Search for the cell housing the specified text and yield its (X, Y) center coordinate. 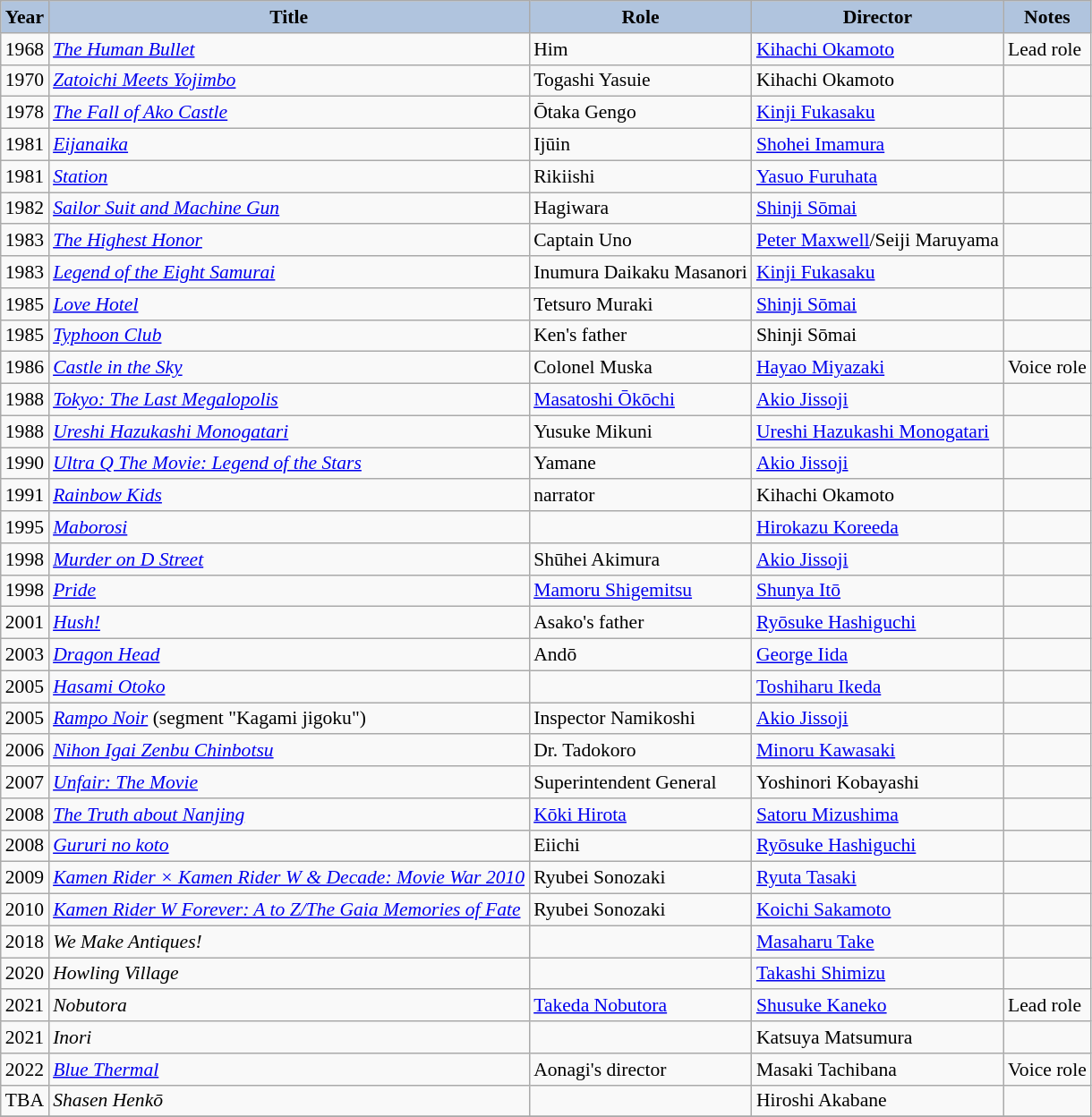
Year (25, 17)
Rainbow Kids (288, 496)
Yamane (641, 464)
Yusuke Mikuni (641, 431)
Tokyo: The Last Megalopolis (288, 400)
Shohei Imamura (877, 145)
Kōki Hirota (641, 814)
2006 (25, 751)
Castle in the Sky (288, 368)
Inspector Namikoshi (641, 719)
Hiroshi Akabane (877, 1101)
Ijūin (641, 145)
Takashi Shimizu (877, 974)
Dragon Head (288, 655)
Ultra Q The Movie: Legend of the Stars (288, 464)
Nihon Igai Zenbu Chinbotsu (288, 751)
Shunya Itō (877, 591)
Kamen Rider W Forever: A to Z/The Gaia Memories of Fate (288, 910)
Legend of the Eight Samurai (288, 272)
We Make Antiques! (288, 942)
Shasen Henkō (288, 1101)
1978 (25, 113)
Togashi Yasuie (641, 81)
1982 (25, 209)
Captain Uno (641, 241)
Rampo Noir (segment "Kagami jigoku") (288, 719)
Tetsuro Muraki (641, 304)
The Highest Honor (288, 241)
Gururi no koto (288, 846)
Hush! (288, 623)
1990 (25, 464)
Dr. Tadokoro (641, 751)
Notes (1047, 17)
1970 (25, 81)
Typhoon Club (288, 336)
Love Hotel (288, 304)
Hasami Otoko (288, 686)
Eijanaika (288, 145)
Minoru Kawasaki (877, 751)
2003 (25, 655)
TBA (25, 1101)
Masaki Tachibana (877, 1070)
Shusuke Kaneko (877, 1006)
Hagiwara (641, 209)
narrator (641, 496)
Hirokazu Koreeda (877, 527)
Takeda Nobutora (641, 1006)
2001 (25, 623)
George Iida (877, 655)
Ōtaka Gengo (641, 113)
The Fall of Ako Castle (288, 113)
Kamen Rider × Kamen Rider W & Decade: Movie War 2010 (288, 878)
Inumura Daikaku Masanori (641, 272)
Station (288, 176)
Pride (288, 591)
Unfair: The Movie (288, 782)
Murder on D Street (288, 559)
Andō (641, 655)
Toshiharu Ikeda (877, 686)
Him (641, 49)
Nobutora (288, 1006)
Colonel Muska (641, 368)
Title (288, 17)
Maborosi (288, 527)
Masaharu Take (877, 942)
Mamoru Shigemitsu (641, 591)
Ken's father (641, 336)
Satoru Mizushima (877, 814)
Eiichi (641, 846)
2010 (25, 910)
Inori (288, 1037)
Shūhei Akimura (641, 559)
Howling Village (288, 974)
2018 (25, 942)
Yoshinori Kobayashi (877, 782)
Role (641, 17)
Rikiishi (641, 176)
Ryuta Tasaki (877, 878)
2020 (25, 974)
1968 (25, 49)
The Truth about Nanjing (288, 814)
Hayao Miyazaki (877, 368)
2009 (25, 878)
1986 (25, 368)
The Human Bullet (288, 49)
Yasuo Furuhata (877, 176)
1995 (25, 527)
Aonagi's director (641, 1070)
2022 (25, 1070)
Koichi Sakamoto (877, 910)
Peter Maxwell/Seiji Maruyama (877, 241)
Director (877, 17)
Masatoshi Ōkōchi (641, 400)
2007 (25, 782)
Zatoichi Meets Yojimbo (288, 81)
Asako's father (641, 623)
Blue Thermal (288, 1070)
Superintendent General (641, 782)
Sailor Suit and Machine Gun (288, 209)
1991 (25, 496)
Katsuya Matsumura (877, 1037)
